Return (x, y) of the center of cell containing provided text 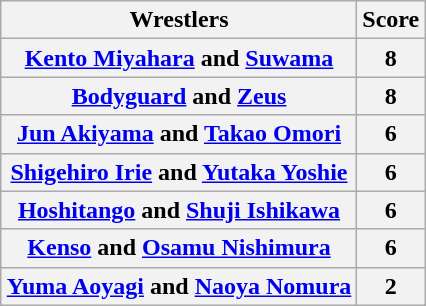
Kenso and Osamu Nishimura (179, 248)
Bodyguard and Zeus (179, 96)
Jun Akiyama and Takao Omori (179, 134)
Score (391, 20)
Hoshitango and Shuji Ishikawa (179, 210)
Yuma Aoyagi and Naoya Nomura (179, 286)
Kento Miyahara and Suwama (179, 58)
Wrestlers (179, 20)
Shigehiro Irie and Yutaka Yoshie (179, 172)
2 (391, 286)
